Pinpoint the cell where the given text exists, returning its (X, Y) midpoint coordinate. 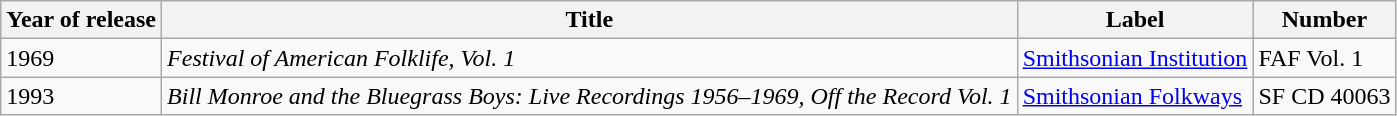
1969 (82, 58)
Title (590, 20)
FAF Vol. 1 (1324, 58)
Label (1135, 20)
SF CD 40063 (1324, 96)
1993 (82, 96)
Number (1324, 20)
Smithsonian Institution (1135, 58)
Smithsonian Folkways (1135, 96)
Bill Monroe and the Bluegrass Boys: Live Recordings 1956–1969, Off the Record Vol. 1 (590, 96)
Festival of American Folklife, Vol. 1 (590, 58)
Year of release (82, 20)
